Determine the [x, y] coordinate at the center of the cell enclosing the given text.  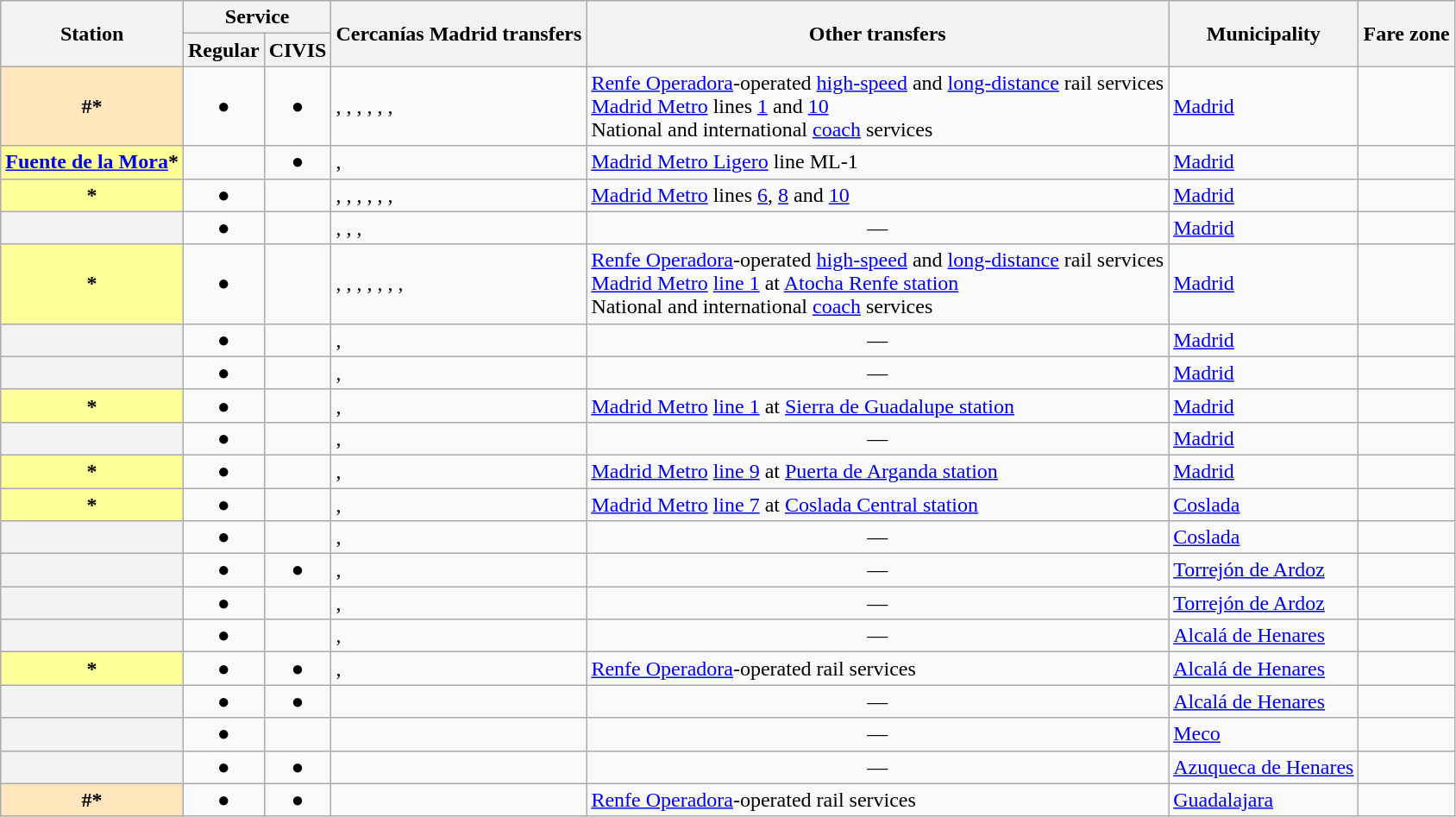
Municipality [1264, 34]
, , , , , , , [459, 284]
Azuqueca de Henares [1264, 767]
Other transfers [878, 34]
Station [92, 34]
, , , [459, 228]
Madrid Metro line 9 at Puerta de Arganda station [878, 471]
Meco [1264, 734]
Regular [223, 50]
Renfe Operadora-operated high-speed and long-distance rail servicesMadrid Metro lines 1 and 10 National and international coach services [878, 106]
Madrid Metro line 1 at Sierra de Guadalupe station [878, 405]
Madrid Metro Ligero line ML-1 [878, 162]
Fuente de la Mora* [92, 162]
Madrid Metro lines 6, 8 and 10 [878, 195]
Madrid Metro line 7 at Coslada Central station [878, 505]
Guadalajara [1264, 800]
Cercanías Madrid transfers [459, 34]
Fare zone [1406, 34]
CIVIS [298, 50]
Service [257, 17]
